For the text-containing cell, return its midpoint in (x, y) coordinate format. 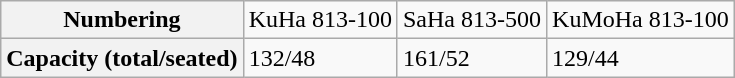
KuHa 813-100 (320, 20)
161/52 (472, 58)
132/48 (320, 58)
129/44 (641, 58)
Numbering (122, 20)
SaHa 813-500 (472, 20)
Capacity (total/seated) (122, 58)
KuMoHa 813-100 (641, 20)
